Detect which cell encompasses the target text, then output its [X, Y] center coordinate. 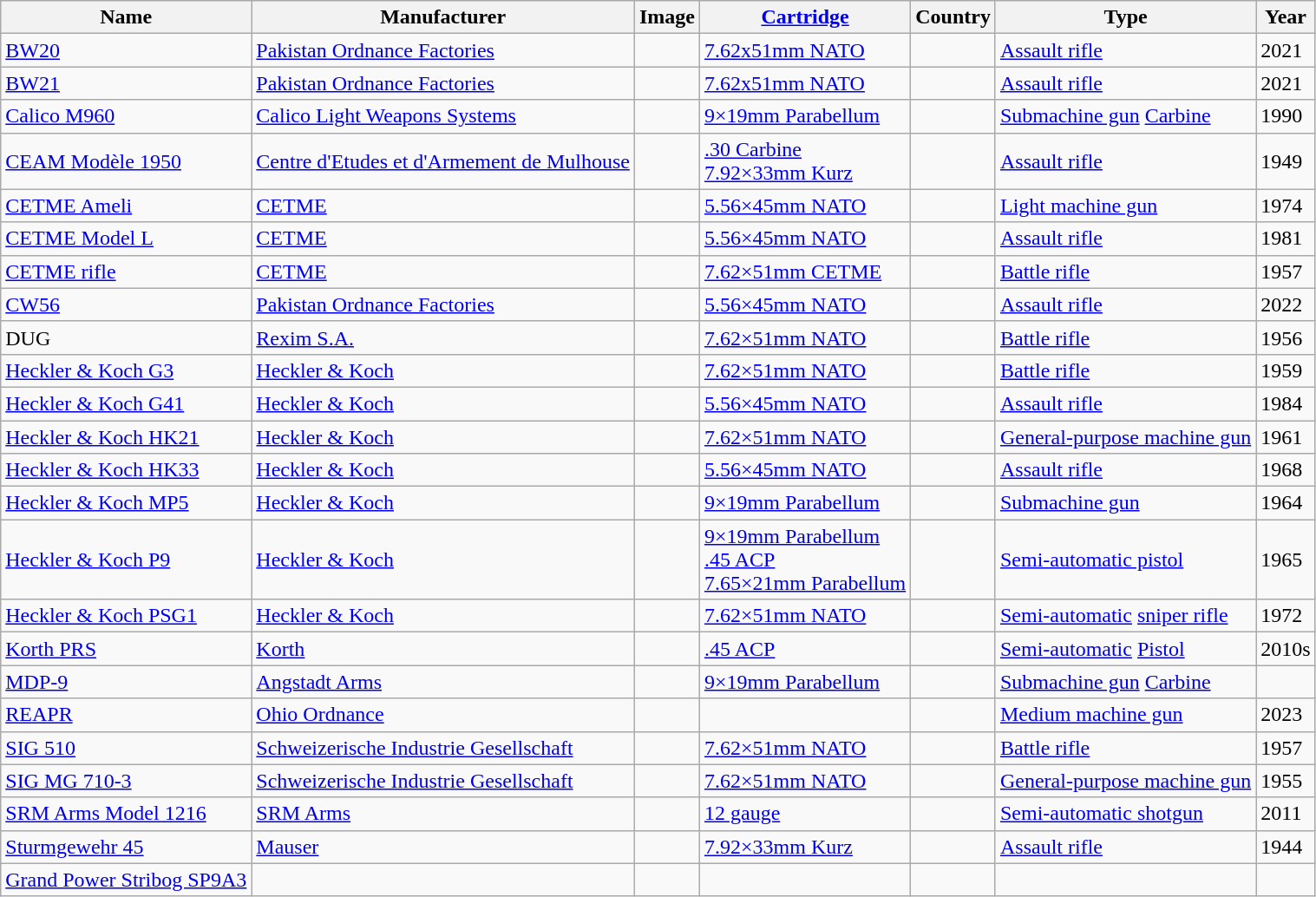
SIG MG 710-3 [127, 781]
1972 [1286, 616]
Semi-automatic pistol [1125, 560]
CW56 [127, 304]
Semi-automatic Pistol [1125, 649]
Calico M960 [127, 116]
1990 [1286, 116]
Year [1286, 17]
9×19mm Parabellum.45 ACP7.65×21mm Parabellum [805, 560]
Sturmgewehr 45 [127, 847]
Heckler & Koch HK21 [127, 436]
Ohio Ordnance [443, 715]
Mauser [443, 847]
1964 [1286, 503]
BW21 [127, 83]
1984 [1286, 403]
Heckler & Koch HK33 [127, 470]
Name [127, 17]
Heckler & Koch G3 [127, 370]
Medium machine gun [1125, 715]
CETME Model L [127, 239]
Korth PRS [127, 649]
Image [666, 17]
1955 [1286, 781]
.45 ACP [805, 649]
CETME Ameli [127, 206]
1944 [1286, 847]
Light machine gun [1125, 206]
1981 [1286, 239]
Type [1125, 17]
Manufacturer [443, 17]
Calico Light Weapons Systems [443, 116]
1949 [1286, 161]
Korth [443, 649]
1974 [1286, 206]
DUG [127, 337]
.30 Carbine7.92×33mm Kurz [805, 161]
SIG 510 [127, 748]
SRM Arms [443, 814]
CEAM Modèle 1950 [127, 161]
12 gauge [805, 814]
7.92×33mm Kurz [805, 847]
1965 [1286, 560]
Heckler & Koch PSG1 [127, 616]
1959 [1286, 370]
7.62×51mm CETME [805, 272]
CETME rifle [127, 272]
Heckler & Koch G41 [127, 403]
Heckler & Koch MP5 [127, 503]
BW20 [127, 50]
2011 [1286, 814]
1968 [1286, 470]
2023 [1286, 715]
2022 [1286, 304]
1961 [1286, 436]
1956 [1286, 337]
Country [953, 17]
Grand Power Stribog SP9A3 [127, 880]
2010s [1286, 649]
Angstadt Arms [443, 682]
Submachine gun [1125, 503]
REAPR [127, 715]
SRM Arms Model 1216 [127, 814]
Heckler & Koch P9 [127, 560]
Rexim S.A. [443, 337]
Semi-automatic shotgun [1125, 814]
Centre d'Etudes et d'Armement de Mulhouse [443, 161]
MDP-9 [127, 682]
Cartridge [805, 17]
Semi-automatic sniper rifle [1125, 616]
